Search for the cell housing the specified text and yield its (X, Y) center coordinate. 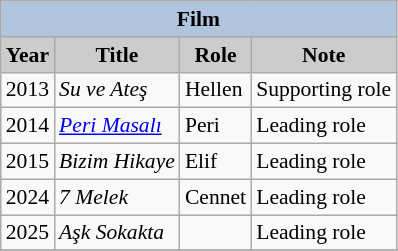
Peri (216, 126)
Note (324, 55)
2024 (28, 197)
Year (28, 55)
Cennet (216, 197)
Peri Masalı (117, 126)
Hellen (216, 90)
2013 (28, 90)
2025 (28, 233)
Bizim Hikaye (117, 162)
Film (198, 19)
Supporting role (324, 90)
Aşk Sokakta (117, 233)
Role (216, 55)
Title (117, 55)
Elif (216, 162)
Su ve Ateş (117, 90)
7 Melek (117, 197)
2014 (28, 126)
2015 (28, 162)
